Return the [X, Y] coordinate for the center point of the cell that contains the specified text.  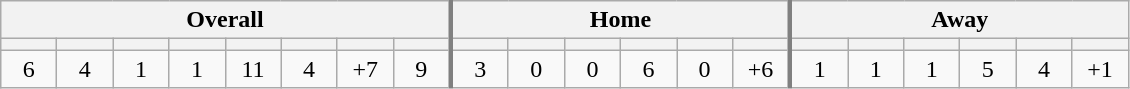
+7 [365, 69]
Overall [226, 20]
3 [480, 69]
5 [988, 69]
+1 [1100, 69]
Home [620, 20]
Away [959, 20]
+6 [762, 69]
9 [422, 69]
11 [253, 69]
